Determine the (X, Y) coordinate at the center of the cell enclosing the given text.  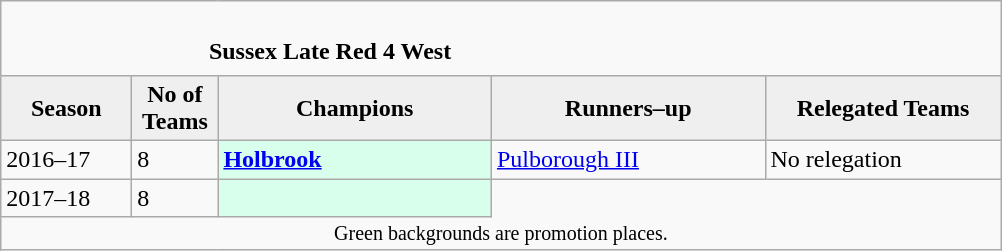
Runners–up (628, 108)
Season (66, 108)
No relegation (883, 159)
No of Teams (175, 108)
2017–18 (66, 197)
Green backgrounds are promotion places. (501, 234)
Champions (355, 108)
Holbrook (355, 159)
2016–17 (66, 159)
Pulborough III (628, 159)
Relegated Teams (883, 108)
